Identify which cell holds the provided text, then report its [X, Y] central coordinate. 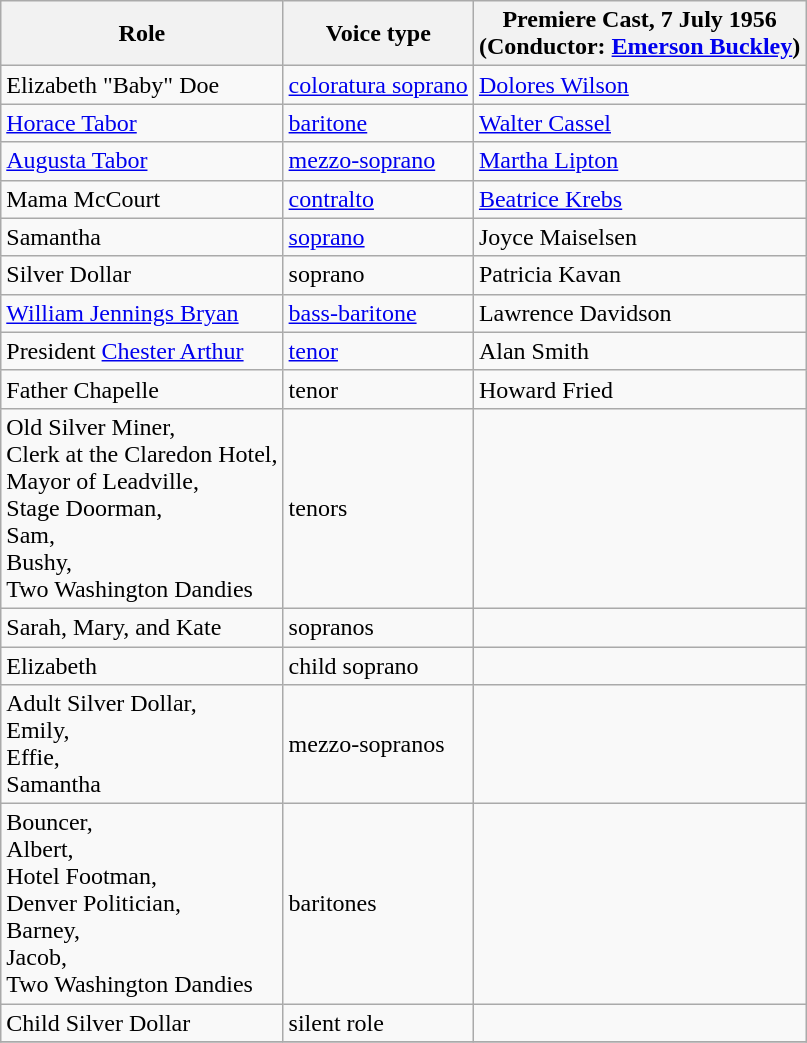
Beatrice Krebs [639, 199]
baritone [378, 123]
Patricia Kavan [639, 275]
Voice type [378, 34]
Elizabeth [142, 665]
Mama McCourt [142, 199]
Alan Smith [639, 351]
Role [142, 34]
Silver Dollar [142, 275]
Samantha [142, 237]
Child Silver Dollar [142, 1023]
Father Chapelle [142, 389]
contralto [378, 199]
Augusta Tabor [142, 161]
Walter Cassel [639, 123]
Elizabeth "Baby" Doe [142, 85]
Howard Fried [639, 389]
Adult Silver Dollar,Emily,Effie,Samantha [142, 744]
Sarah, Mary, and Kate [142, 627]
Bouncer,Albert,Hotel Footman,Denver Politician,Barney,Jacob,Two Washington Dandies [142, 904]
Lawrence Davidson [639, 313]
coloratura soprano [378, 85]
Joyce Maiselsen [639, 237]
mezzo-soprano [378, 161]
Dolores Wilson [639, 85]
mezzo-sopranos [378, 744]
sopranos [378, 627]
silent role [378, 1023]
Martha Lipton [639, 161]
bass-baritone [378, 313]
William Jennings Bryan [142, 313]
tenors [378, 508]
baritones [378, 904]
Old Silver Miner,Clerk at the Claredon Hotel,Mayor of Leadville,Stage Doorman,Sam,Bushy,Two Washington Dandies [142, 508]
Premiere Cast, 7 July 1956(Conductor: Emerson Buckley) [639, 34]
child soprano [378, 665]
Horace Tabor [142, 123]
President Chester Arthur [142, 351]
